Determine the (x, y) coordinate at the center of the cell enclosing the given text.  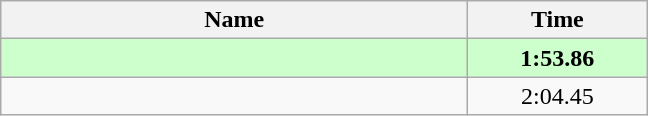
1:53.86 (558, 58)
Time (558, 20)
Name (234, 20)
2:04.45 (558, 96)
